Search for the cell housing the specified text and yield its (X, Y) center coordinate. 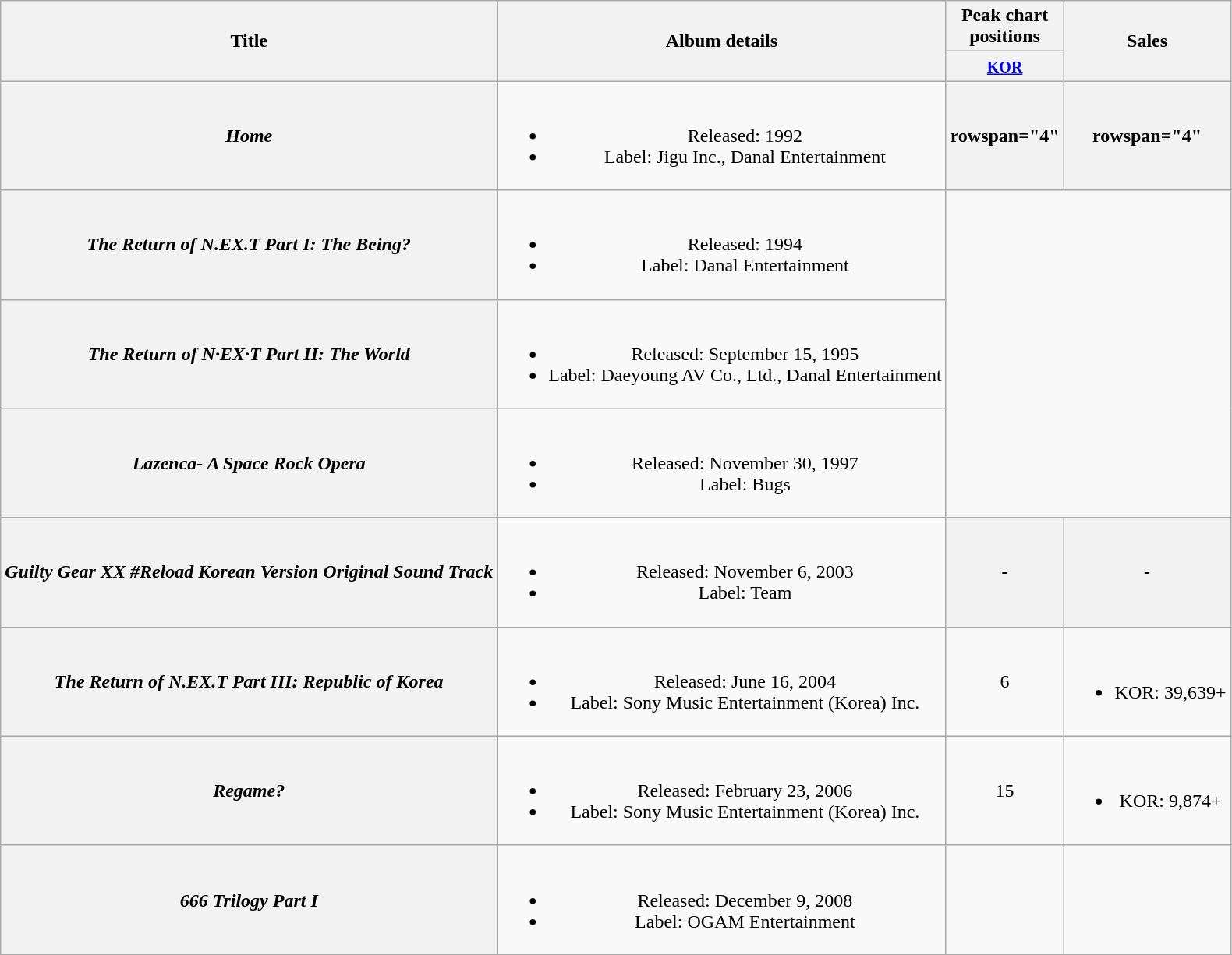
Released: 1992Label: Jigu Inc., Danal Entertainment (722, 136)
Regame? (250, 791)
Released: September 15, 1995Label: Daeyoung AV Co., Ltd., Danal Entertainment (722, 354)
The Return of N·EX·T Part II: The World (250, 354)
The Return of N.EX.T Part III: Republic of Korea (250, 681)
666 Trilogy Part I (250, 900)
Released: February 23, 2006Label: Sony Music Entertainment (Korea) Inc. (722, 791)
6 (1004, 681)
Album details (722, 41)
Released: 1994Label: Danal Entertainment (722, 245)
KOR: 9,874+ (1147, 791)
Released: November 6, 2003Label: Team (722, 572)
KOR (1004, 66)
Home (250, 136)
15 (1004, 791)
Guilty Gear XX #Reload Korean Version Original Sound Track (250, 572)
Peak chart positions (1004, 27)
Released: December 9, 2008Label: OGAM Entertainment (722, 900)
Title (250, 41)
Lazenca- A Space Rock Opera (250, 463)
KOR: 39,639+ (1147, 681)
Released: November 30, 1997Label: Bugs (722, 463)
Released: June 16, 2004Label: Sony Music Entertainment (Korea) Inc. (722, 681)
The Return of N.EX.T Part I: The Being? (250, 245)
Sales (1147, 41)
